Return the [x, y] coordinate for the center point of the cell that contains the specified text.  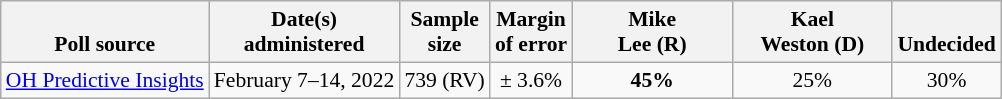
30% [946, 80]
KaelWeston (D) [812, 32]
± 3.6% [531, 80]
Marginof error [531, 32]
February 7–14, 2022 [304, 80]
MikeLee (R) [652, 32]
Undecided [946, 32]
25% [812, 80]
Date(s)administered [304, 32]
Poll source [105, 32]
739 (RV) [444, 80]
45% [652, 80]
OH Predictive Insights [105, 80]
Samplesize [444, 32]
